Extract the (x, y) coordinate from the center of the cell holding the provided text.  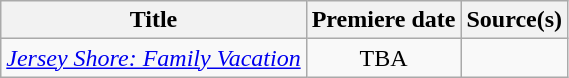
Jersey Shore: Family Vacation (154, 58)
Premiere date (384, 20)
Title (154, 20)
Source(s) (514, 20)
TBA (384, 58)
